Identify which cell holds the provided text, then report its [x, y] central coordinate. 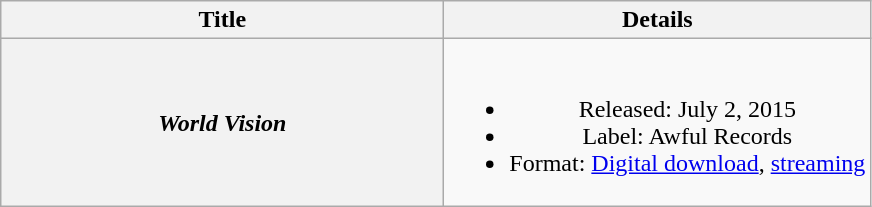
Details [658, 20]
World Vision [222, 122]
Released: July 2, 2015Label: Awful RecordsFormat: Digital download, streaming [658, 122]
Title [222, 20]
